Output the (x, y) coordinate of the center of the cell containing the given text.  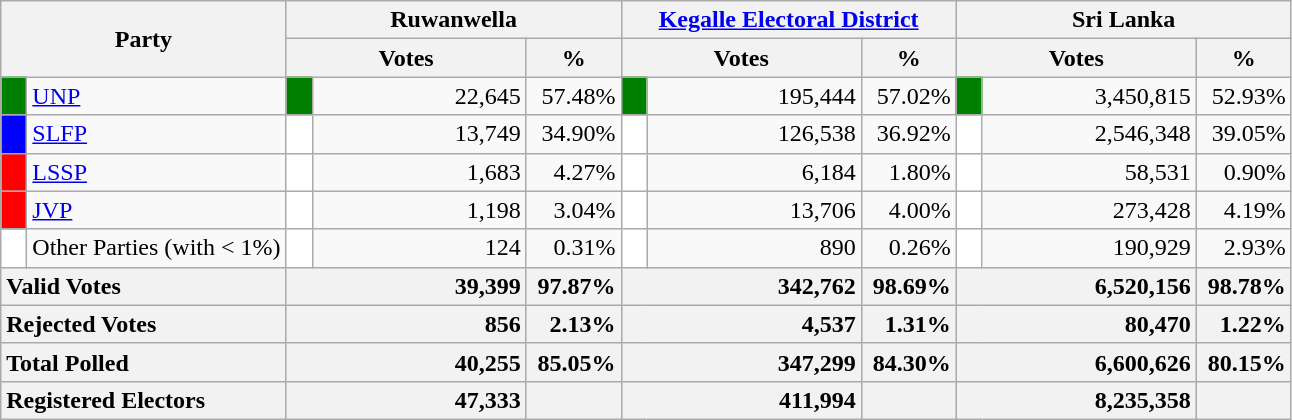
4,537 (741, 324)
Other Parties (with < 1%) (156, 248)
3,450,815 (1089, 96)
47,333 (406, 400)
4.27% (574, 172)
Sri Lanka (1124, 20)
98.69% (908, 286)
36.92% (908, 134)
22,645 (419, 96)
1,198 (419, 210)
1,683 (419, 172)
57.02% (908, 96)
4.00% (908, 210)
0.31% (574, 248)
Party (144, 39)
39.05% (1244, 134)
1.80% (908, 172)
126,538 (754, 134)
0.90% (1244, 172)
8,235,358 (1076, 400)
856 (406, 324)
34.90% (574, 134)
2.13% (574, 324)
273,428 (1089, 210)
57.48% (574, 96)
84.30% (908, 362)
40,255 (406, 362)
4.19% (1244, 210)
Rejected Votes (144, 324)
3.04% (574, 210)
52.93% (1244, 96)
1.31% (908, 324)
Ruwanwella (454, 20)
190,929 (1089, 248)
Valid Votes (144, 286)
LSSP (156, 172)
97.87% (574, 286)
2.93% (1244, 248)
195,444 (754, 96)
JVP (156, 210)
347,299 (741, 362)
0.26% (908, 248)
Total Polled (144, 362)
6,600,626 (1076, 362)
SLFP (156, 134)
UNP (156, 96)
342,762 (741, 286)
411,994 (741, 400)
6,520,156 (1076, 286)
58,531 (1089, 172)
39,399 (406, 286)
85.05% (574, 362)
1.22% (1244, 324)
124 (419, 248)
80.15% (1244, 362)
6,184 (754, 172)
890 (754, 248)
98.78% (1244, 286)
13,706 (754, 210)
13,749 (419, 134)
2,546,348 (1089, 134)
Kegalle Electoral District (788, 20)
Registered Electors (144, 400)
80,470 (1076, 324)
